Return the [X, Y] coordinate for the center point of the cell that contains the specified text.  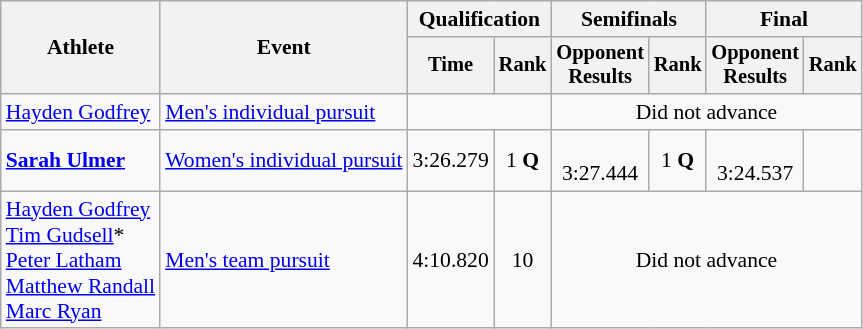
Men's team pursuit [284, 260]
3:27.444 [600, 160]
3:26.279 [450, 160]
Athlete [80, 48]
3:24.537 [754, 160]
Women's individual pursuit [284, 160]
Hayden GodfreyTim Gudsell*Peter LathamMatthew RandallMarc Ryan [80, 260]
Semifinals [628, 19]
Hayden Godfrey [80, 112]
Time [450, 66]
Event [284, 48]
Final [784, 19]
Sarah Ulmer [80, 160]
10 [523, 260]
Men's individual pursuit [284, 112]
4:10.820 [450, 260]
Qualification [479, 19]
